Find where the given text appears and provide that cell's center as (x, y) coordinate. 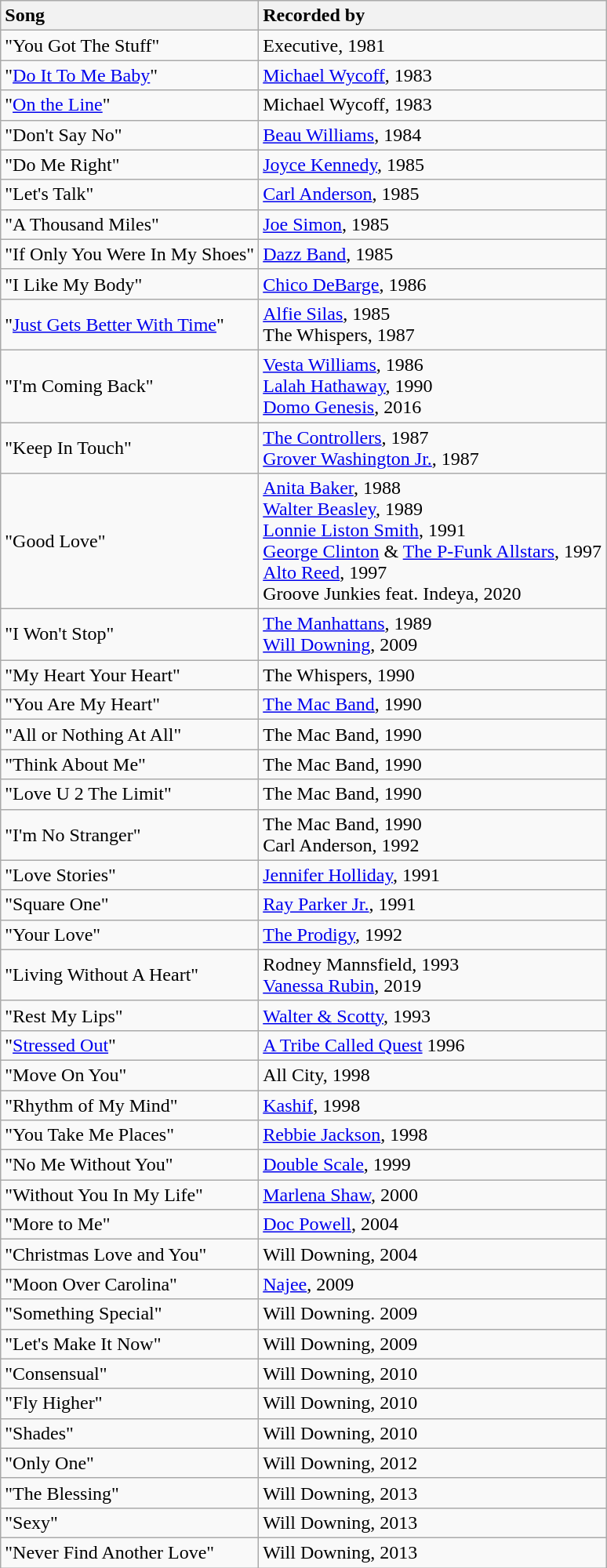
"Let's Talk" (130, 194)
Carl Anderson, 1985 (433, 194)
"If Only You Were In My Shoes" (130, 254)
"Think About Me" (130, 764)
Alfie Silas, 1985The Whispers, 1987 (433, 325)
"I Won't Stop" (130, 635)
Najee, 2009 (433, 1284)
Jennifer Holliday, 1991 (433, 875)
The Mac Band, 1990Carl Anderson, 1992 (433, 834)
"Sexy" (130, 1523)
Double Scale, 1999 (433, 1165)
A Tribe Called Quest 1996 (433, 1045)
"Love Stories" (130, 875)
Will Downing, 2012 (433, 1463)
"Keep In Touch" (130, 447)
Executive, 1981 (433, 45)
Dazz Band, 1985 (433, 254)
"Love U 2 The Limit" (130, 794)
"Only One" (130, 1463)
Rebbie Jackson, 1998 (433, 1135)
"More to Me" (130, 1225)
"I'm Coming Back" (130, 386)
"Let's Make It Now" (130, 1344)
The Prodigy, 1992 (433, 935)
Walter & Scotty, 1993 (433, 1015)
Chico DeBarge, 1986 (433, 284)
"Don't Say No" (130, 135)
"On the Line" (130, 105)
"Consensual" (130, 1374)
Kashif, 1998 (433, 1105)
"Something Special" (130, 1314)
Will Downing, 2004 (433, 1254)
Rodney Mannsfield, 1993Vanessa Rubin, 2019 (433, 975)
Will Downing, 2009 (433, 1344)
"No Me Without You" (130, 1165)
"Moon Over Carolina" (130, 1284)
Marlena Shaw, 2000 (433, 1195)
"Without You In My Life" (130, 1195)
"Just Gets Better With Time" (130, 325)
"Do Me Right" (130, 165)
"I Like My Body" (130, 284)
"The Blessing" (130, 1493)
"Stressed Out" (130, 1045)
"Move On You" (130, 1075)
All City, 1998 (433, 1075)
"Christmas Love and You" (130, 1254)
"Living Without A Heart" (130, 975)
The Controllers, 1987Grover Washington Jr., 1987 (433, 447)
"Never Find Another Love" (130, 1552)
"A Thousand Miles" (130, 224)
"You Take Me Places" (130, 1135)
Joyce Kennedy, 1985 (433, 165)
Will Downing. 2009 (433, 1314)
"Good Love" (130, 541)
Recorded by (433, 16)
"Shades" (130, 1433)
Joe Simon, 1985 (433, 224)
Ray Parker Jr., 1991 (433, 905)
"My Heart Your Heart" (130, 675)
The Whispers, 1990 (433, 675)
Doc Powell, 2004 (433, 1225)
"Your Love" (130, 935)
"Do It To Me Baby" (130, 75)
"You Are My Heart" (130, 705)
Song (130, 16)
"Fly Higher" (130, 1403)
"Rest My Lips" (130, 1015)
"You Got The Stuff" (130, 45)
Vesta Williams, 1986Lalah Hathaway, 1990Domo Genesis, 2016 (433, 386)
The Manhattans, 1989Will Downing, 2009 (433, 635)
"Rhythm of My Mind" (130, 1105)
"Square One" (130, 905)
"All or Nothing At All" (130, 735)
Beau Williams, 1984 (433, 135)
"I'm No Stranger" (130, 834)
